Scan for the cell matching the given text and deliver its [X, Y] coordinate at center. 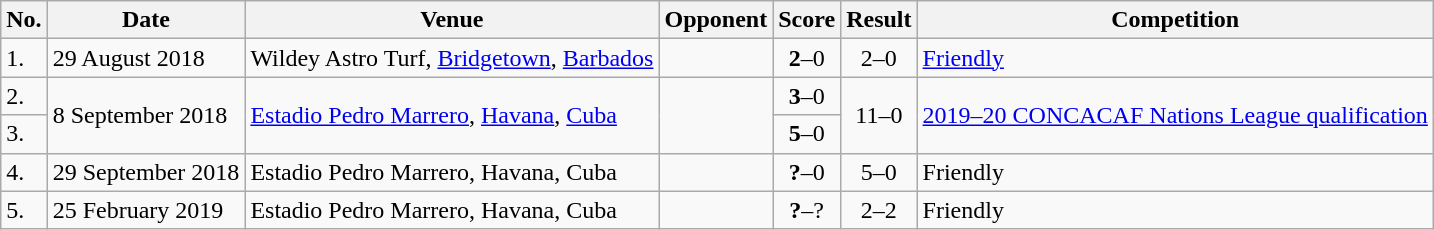
2019–20 CONCACAF Nations League qualification [1175, 115]
29 September 2018 [146, 172]
Venue [452, 20]
Score [807, 20]
2–2 [879, 210]
Competition [1175, 20]
3–0 [807, 96]
3. [24, 134]
8 September 2018 [146, 115]
Date [146, 20]
Result [879, 20]
29 August 2018 [146, 58]
2. [24, 96]
25 February 2019 [146, 210]
11–0 [879, 115]
1. [24, 58]
?–0 [807, 172]
Wildey Astro Turf, Bridgetown, Barbados [452, 58]
Opponent [716, 20]
?–? [807, 210]
4. [24, 172]
No. [24, 20]
5. [24, 210]
